Determine the (X, Y) coordinate at the center of the cell enclosing the given text.  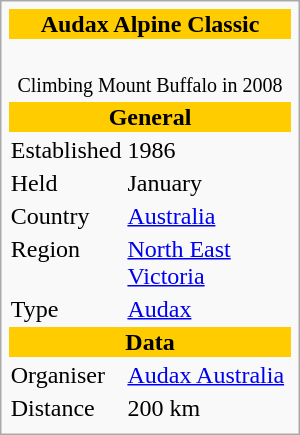
Country (66, 216)
1986 (208, 150)
200 km (208, 408)
Australia (208, 216)
Audax Alpine Classic (150, 24)
Region (66, 262)
Climbing Mount Buffalo in 2008 (150, 70)
Distance (66, 408)
Established (66, 150)
Audax Australia (208, 375)
Organiser (66, 375)
Audax (208, 309)
Held (66, 183)
January (208, 183)
North East Victoria (208, 262)
Data (150, 342)
Type (66, 309)
General (150, 117)
